Find where the given text appears and provide that cell's center as (x, y) coordinate. 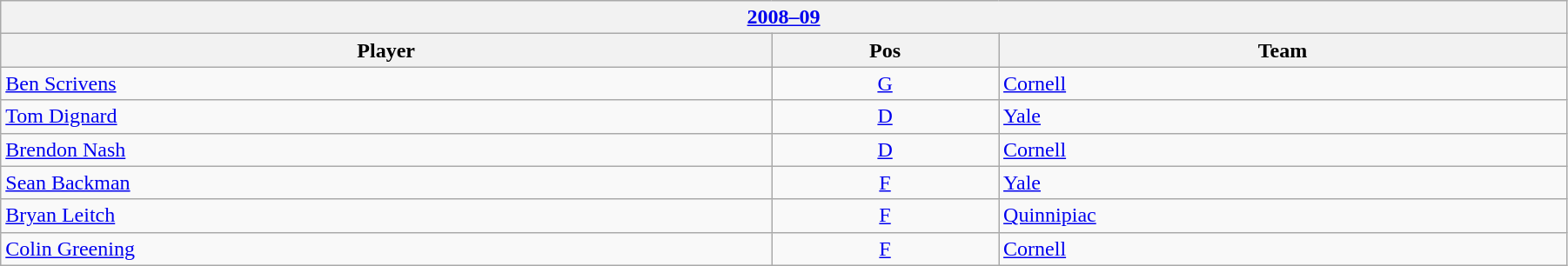
Team (1283, 50)
Tom Dignard (386, 116)
2008–09 (784, 17)
Bryan Leitch (386, 216)
Ben Scrivens (386, 83)
Player (386, 50)
Colin Greening (386, 249)
Quinnipiac (1283, 216)
Pos (886, 50)
Sean Backman (386, 183)
G (886, 83)
Brendon Nash (386, 150)
